Return (X, Y) of the center of cell containing provided text 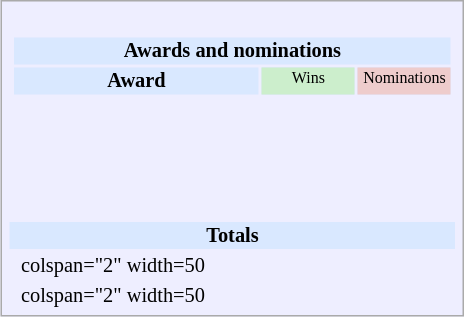
Awards and nominations Award Wins Nominations (233, 114)
Award (136, 80)
Totals (233, 236)
Awards and nominations (232, 50)
Wins (308, 80)
Nominations (404, 80)
